Find where the given text appears and provide that cell's center as [x, y] coordinate. 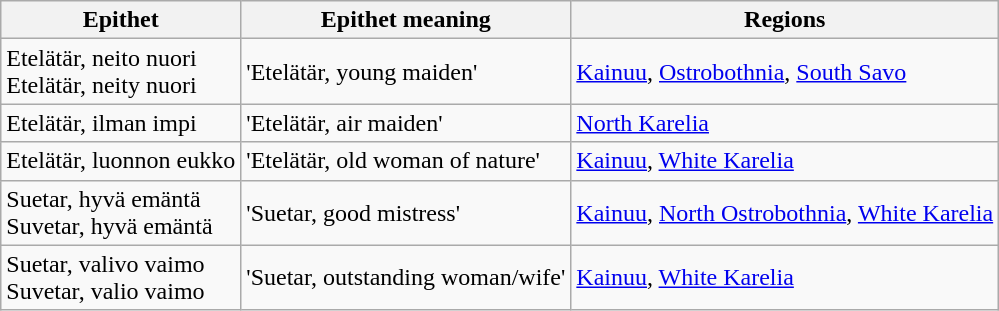
Suetar, valivo vaimoSuvetar, valio vaimo [121, 278]
'Suetar, good mistress' [406, 212]
Kainuu, North Ostrobothnia, White Karelia [785, 212]
Etelätär, ilman impi [121, 123]
'Suetar, outstanding woman/wife' [406, 278]
Etelätär, luonnon eukko [121, 161]
Etelätär, neito nuoriEtelätär, neity nuori [121, 72]
Kainuu, Ostrobothnia, South Savo [785, 72]
Regions [785, 20]
North Karelia [785, 123]
Suetar, hyvä emäntäSuvetar, hyvä emäntä [121, 212]
'Etelätär, old woman of nature' [406, 161]
Epithet meaning [406, 20]
'Etelätär, air maiden' [406, 123]
Epithet [121, 20]
'Etelätär, young maiden' [406, 72]
